For the text-containing cell, return its midpoint in [X, Y] coordinate format. 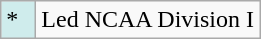
Led NCAA Division I [148, 20]
* [18, 20]
